Scan for the cell matching the given text and deliver its (x, y) coordinate at center. 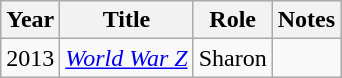
Sharon (232, 58)
World War Z (126, 58)
Notes (306, 20)
Role (232, 20)
2013 (30, 58)
Year (30, 20)
Title (126, 20)
